Pinpoint the cell where the given text exists, returning its [X, Y] midpoint coordinate. 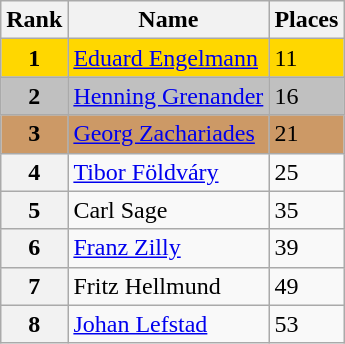
2 [34, 96]
Fritz Hellmund [168, 286]
53 [306, 324]
7 [34, 286]
11 [306, 58]
5 [34, 210]
35 [306, 210]
Places [306, 20]
3 [34, 134]
Name [168, 20]
25 [306, 172]
Rank [34, 20]
Carl Sage [168, 210]
6 [34, 248]
Tibor Földváry [168, 172]
16 [306, 96]
Henning Grenander [168, 96]
Johan Lefstad [168, 324]
4 [34, 172]
Franz Zilly [168, 248]
Eduard Engelmann [168, 58]
49 [306, 286]
8 [34, 324]
39 [306, 248]
1 [34, 58]
Georg Zachariades [168, 134]
21 [306, 134]
